From the cell containing the given text, extract its center point as [X, Y] coordinate. 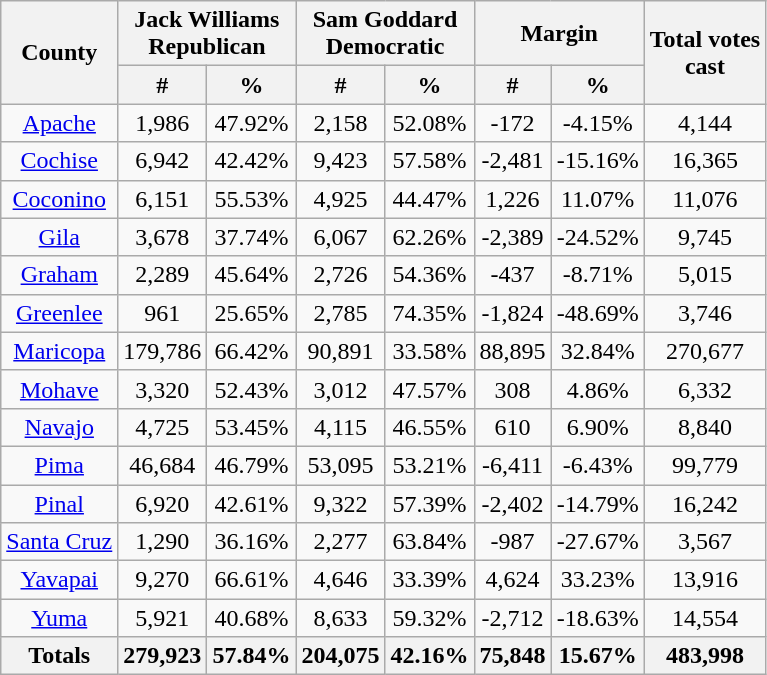
74.35% [430, 313]
483,998 [705, 656]
-8.71% [598, 275]
5,015 [705, 275]
Yavapai [60, 580]
4,925 [340, 199]
53.21% [430, 465]
15.67% [598, 656]
Cochise [60, 161]
54.36% [430, 275]
4.86% [598, 389]
36.16% [252, 542]
Sam GoddardDemocratic [385, 34]
11.07% [598, 199]
52.43% [252, 389]
Greenlee [60, 313]
45.64% [252, 275]
Graham [60, 275]
6.90% [598, 427]
2,785 [340, 313]
-24.52% [598, 237]
47.92% [252, 123]
66.61% [252, 580]
Apache [60, 123]
-27.67% [598, 542]
32.84% [598, 351]
279,923 [162, 656]
57.39% [430, 503]
Gila [60, 237]
1,226 [512, 199]
53,095 [340, 465]
42.42% [252, 161]
-1,824 [512, 313]
2,726 [340, 275]
4,115 [340, 427]
16,365 [705, 161]
90,891 [340, 351]
33.58% [430, 351]
Santa Cruz [60, 542]
75,848 [512, 656]
55.53% [252, 199]
610 [512, 427]
6,942 [162, 161]
8,633 [340, 618]
-437 [512, 275]
14,554 [705, 618]
-48.69% [598, 313]
42.61% [252, 503]
3,567 [705, 542]
Margin [559, 34]
Mohave [60, 389]
-987 [512, 542]
4,144 [705, 123]
6,332 [705, 389]
8,840 [705, 427]
44.47% [430, 199]
25.65% [252, 313]
Coconino [60, 199]
6,067 [340, 237]
57.58% [430, 161]
9,270 [162, 580]
County [60, 52]
Yuma [60, 618]
52.08% [430, 123]
2,289 [162, 275]
-6.43% [598, 465]
42.16% [430, 656]
3,678 [162, 237]
Totals [60, 656]
4,624 [512, 580]
16,242 [705, 503]
Total votescast [705, 52]
Pima [60, 465]
-6,411 [512, 465]
3,012 [340, 389]
-2,402 [512, 503]
Pinal [60, 503]
308 [512, 389]
Navajo [60, 427]
59.32% [430, 618]
3,320 [162, 389]
-2,389 [512, 237]
46,684 [162, 465]
4,725 [162, 427]
5,921 [162, 618]
3,746 [705, 313]
2,277 [340, 542]
1,290 [162, 542]
53.45% [252, 427]
6,151 [162, 199]
-18.63% [598, 618]
9,423 [340, 161]
62.26% [430, 237]
-15.16% [598, 161]
6,920 [162, 503]
179,786 [162, 351]
99,779 [705, 465]
-2,481 [512, 161]
2,158 [340, 123]
9,745 [705, 237]
47.57% [430, 389]
1,986 [162, 123]
46.79% [252, 465]
Maricopa [60, 351]
66.42% [252, 351]
9,322 [340, 503]
-4.15% [598, 123]
4,646 [340, 580]
40.68% [252, 618]
-2,712 [512, 618]
204,075 [340, 656]
-172 [512, 123]
270,677 [705, 351]
88,895 [512, 351]
961 [162, 313]
46.55% [430, 427]
11,076 [705, 199]
57.84% [252, 656]
Jack WilliamsRepublican [207, 34]
33.39% [430, 580]
13,916 [705, 580]
37.74% [252, 237]
33.23% [598, 580]
-14.79% [598, 503]
63.84% [430, 542]
